Determine the [x, y] coordinate at the center of the cell enclosing the given text.  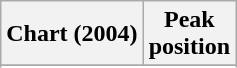
Peakposition [189, 34]
Chart (2004) [72, 34]
